Extract the [x, y] coordinate from the center of the cell holding the provided text.  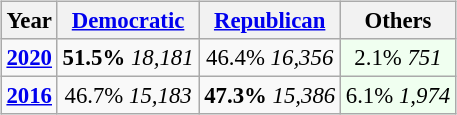
Others [398, 21]
47.3% 15,386 [270, 96]
6.1% 1,974 [398, 96]
51.5% 18,181 [128, 58]
2016 [29, 96]
2020 [29, 58]
Year [29, 21]
Republican [270, 21]
Democratic [128, 21]
46.4% 16,356 [270, 58]
2.1% 751 [398, 58]
46.7% 15,183 [128, 96]
